Provide the (x, y) coordinate of the cell's center where the given text is located.  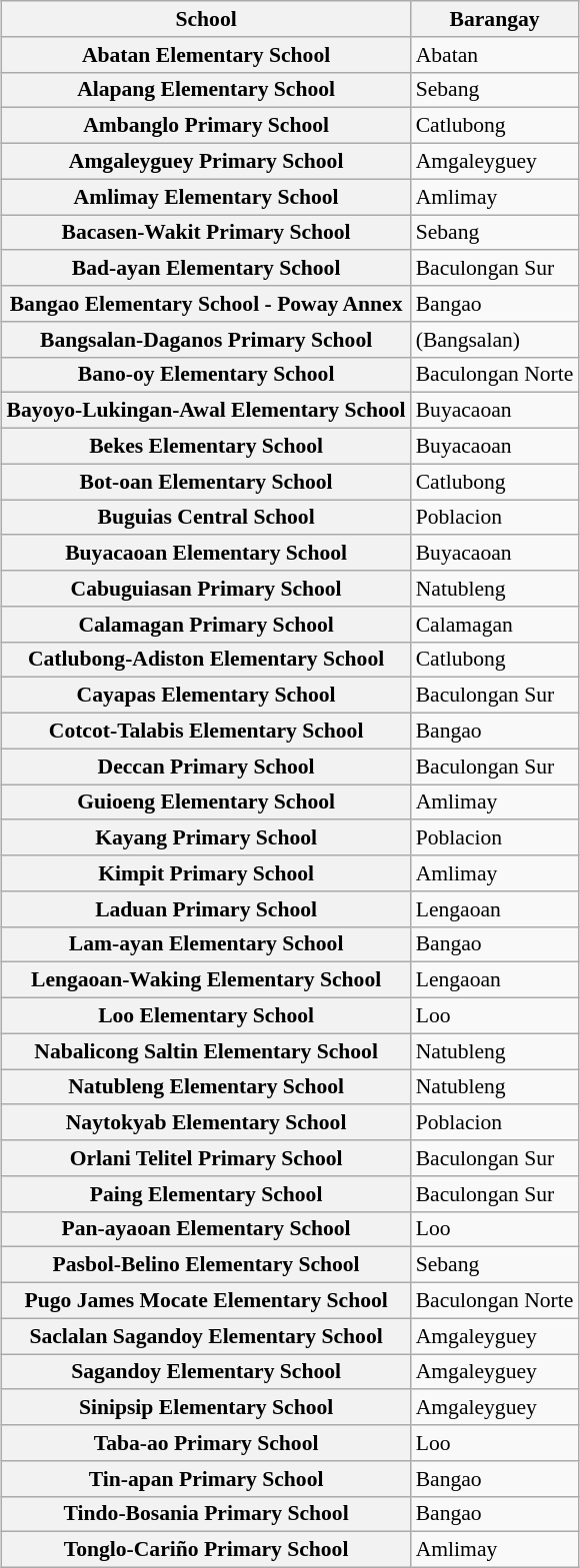
Catlubong-Adiston Elementary School (206, 660)
Amlimay Elementary School (206, 197)
Alapang Elementary School (206, 90)
Barangay (495, 19)
Buyacaoan Elementary School (206, 553)
Natubleng Elementary School (206, 1087)
Pugo James Mocate Elementary School (206, 1300)
Abatan (495, 54)
Bano-oy Elementary School (206, 375)
Bangao Elementary School - Poway Annex (206, 304)
Taba-ao Primary School (206, 1443)
Sagandoy Elementary School (206, 1371)
Tin-apan Primary School (206, 1478)
Bayoyo-Lukingan-Awal Elementary School (206, 411)
Cotcot-Talabis Elementary School (206, 731)
Bot-oan Elementary School (206, 482)
Amgaleyguey Primary School (206, 161)
Abatan Elementary School (206, 54)
School (206, 19)
Tindo-Bosania Primary School (206, 1514)
Sinipsip Elementary School (206, 1407)
Calamagan (495, 624)
Kayang Primary School (206, 837)
Cayapas Elementary School (206, 696)
Lam-ayan Elementary School (206, 944)
Tonglo-Cariño Primary School (206, 1550)
Calamagan Primary School (206, 624)
Nabalicong Saltin Elementary School (206, 1051)
(Bangsalan) (495, 339)
Bacasen-Wakit Primary School (206, 232)
Buguias Central School (206, 518)
Guioeng Elementary School (206, 801)
Kimpit Primary School (206, 873)
Bangsalan-Daganos Primary School (206, 339)
Cabuguiasan Primary School (206, 589)
Lengaoan-Waking Elementary School (206, 980)
Loo Elementary School (206, 1015)
Paing Elementary School (206, 1193)
Laduan Primary School (206, 908)
Saclalan Sagandoy Elementary School (206, 1336)
Pasbol-Belino Elementary School (206, 1265)
Ambanglo Primary School (206, 126)
Bad-ayan Elementary School (206, 268)
Naytokyab Elementary School (206, 1122)
Deccan Primary School (206, 767)
Pan-ayaoan Elementary School (206, 1229)
Orlani Telitel Primary School (206, 1158)
Bekes Elementary School (206, 446)
